Determine the (X, Y) coordinate at the center of the cell enclosing the given text.  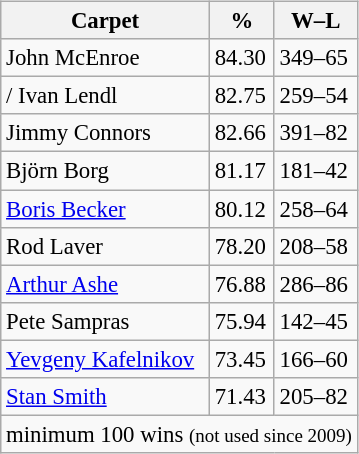
82.75 (242, 96)
391–82 (316, 133)
349–65 (316, 58)
258–64 (316, 209)
259–54 (316, 96)
286–86 (316, 284)
minimum 100 wins (not used since 2009) (179, 434)
76.88 (242, 284)
Rod Laver (106, 246)
Arthur Ashe (106, 284)
Carpet (106, 21)
81.17 (242, 171)
75.94 (242, 321)
Boris Becker (106, 209)
John McEnroe (106, 58)
142–45 (316, 321)
205–82 (316, 396)
% (242, 21)
80.12 (242, 209)
84.30 (242, 58)
Björn Borg (106, 171)
Pete Sampras (106, 321)
82.66 (242, 133)
73.45 (242, 359)
Jimmy Connors (106, 133)
166–60 (316, 359)
Yevgeny Kafelnikov (106, 359)
71.43 (242, 396)
W–L (316, 21)
208–58 (316, 246)
181–42 (316, 171)
/ Ivan Lendl (106, 96)
78.20 (242, 246)
Stan Smith (106, 396)
